Capture the cell that displays the provided text and extract its [X, Y] central coordinate. 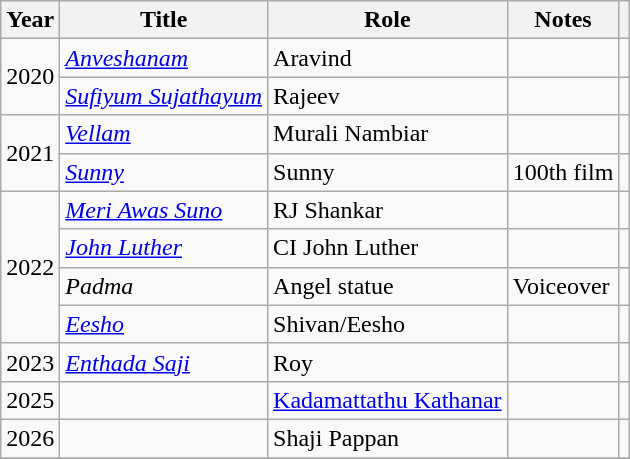
CI John Luther [388, 248]
RJ Shankar [388, 210]
Title [164, 20]
Roy [388, 362]
2020 [30, 77]
Shivan/Eesho [388, 324]
Rajeev [388, 96]
Aravind [388, 58]
2021 [30, 153]
2026 [30, 438]
Angel statue [388, 286]
Sufiyum Sujathayum [164, 96]
2023 [30, 362]
2022 [30, 267]
Meri Awas Suno [164, 210]
Enthada Saji [164, 362]
Voiceover [563, 286]
Notes [563, 20]
Padma [164, 286]
Murali Nambiar [388, 134]
100th film [563, 172]
2025 [30, 400]
Vellam [164, 134]
Year [30, 20]
Eesho [164, 324]
Role [388, 20]
Kadamattathu Kathanar [388, 400]
John Luther [164, 248]
Shaji Pappan [388, 438]
Anveshanam [164, 58]
